Return [X, Y] of the center of cell containing provided text 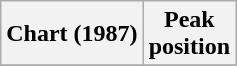
Peakposition [189, 34]
Chart (1987) [72, 34]
